Return [x, y] of the center of cell containing provided text 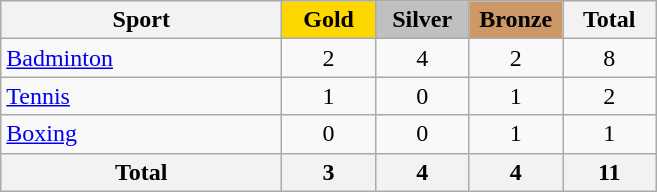
Bronze [516, 20]
Boxing [142, 134]
Tennis [142, 96]
Badminton [142, 58]
11 [609, 172]
Sport [142, 20]
8 [609, 58]
Gold [329, 20]
Silver [422, 20]
3 [329, 172]
